Identify which cell holds the provided text, then report its (x, y) central coordinate. 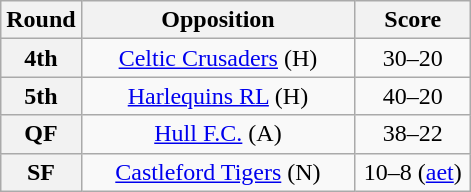
5th (41, 96)
Harlequins RL (H) (218, 96)
SF (41, 172)
Score (413, 20)
4th (41, 58)
QF (41, 134)
38–22 (413, 134)
10–8 (aet) (413, 172)
Opposition (218, 20)
Round (41, 20)
30–20 (413, 58)
Celtic Crusaders (H) (218, 58)
Hull F.C. (A) (218, 134)
40–20 (413, 96)
Castleford Tigers (N) (218, 172)
